For the text-containing cell, return its midpoint in [X, Y] coordinate format. 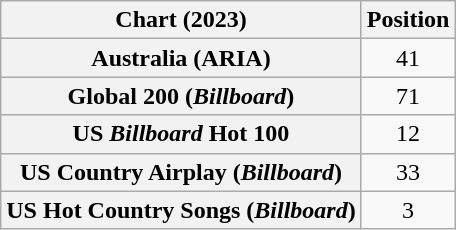
33 [408, 172]
Australia (ARIA) [181, 58]
41 [408, 58]
US Billboard Hot 100 [181, 134]
Chart (2023) [181, 20]
Global 200 (Billboard) [181, 96]
71 [408, 96]
US Hot Country Songs (Billboard) [181, 210]
3 [408, 210]
12 [408, 134]
US Country Airplay (Billboard) [181, 172]
Position [408, 20]
